Provide the (x, y) coordinate of the cell's center where the given text is located.  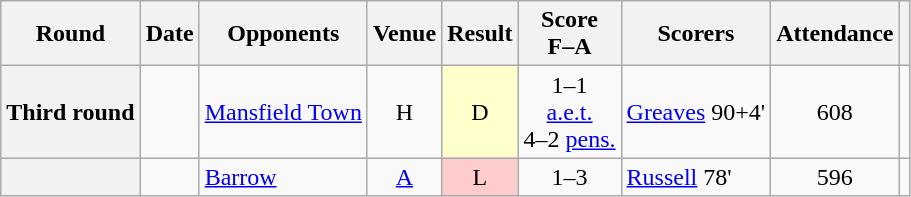
596 (835, 177)
1–1a.e.t.4–2 pens. (570, 112)
Russell 78' (696, 177)
Attendance (835, 34)
Result (480, 34)
Greaves 90+4' (696, 112)
Date (170, 34)
D (480, 112)
Barrow (283, 177)
1–3 (570, 177)
Mansfield Town (283, 112)
L (480, 177)
H (404, 112)
608 (835, 112)
Venue (404, 34)
Round (70, 34)
A (404, 177)
Opponents (283, 34)
Third round (70, 112)
Scorers (696, 34)
ScoreF–A (570, 34)
